Find where the given text appears and provide that cell's center as [X, Y] coordinate. 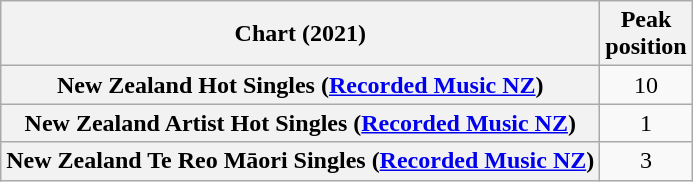
1 [646, 123]
New Zealand Te Reo Māori Singles (Recorded Music NZ) [300, 161]
Chart (2021) [300, 34]
New Zealand Artist Hot Singles (Recorded Music NZ) [300, 123]
New Zealand Hot Singles (Recorded Music NZ) [300, 85]
3 [646, 161]
Peakposition [646, 34]
10 [646, 85]
